Return [X, Y] of the center of cell containing provided text 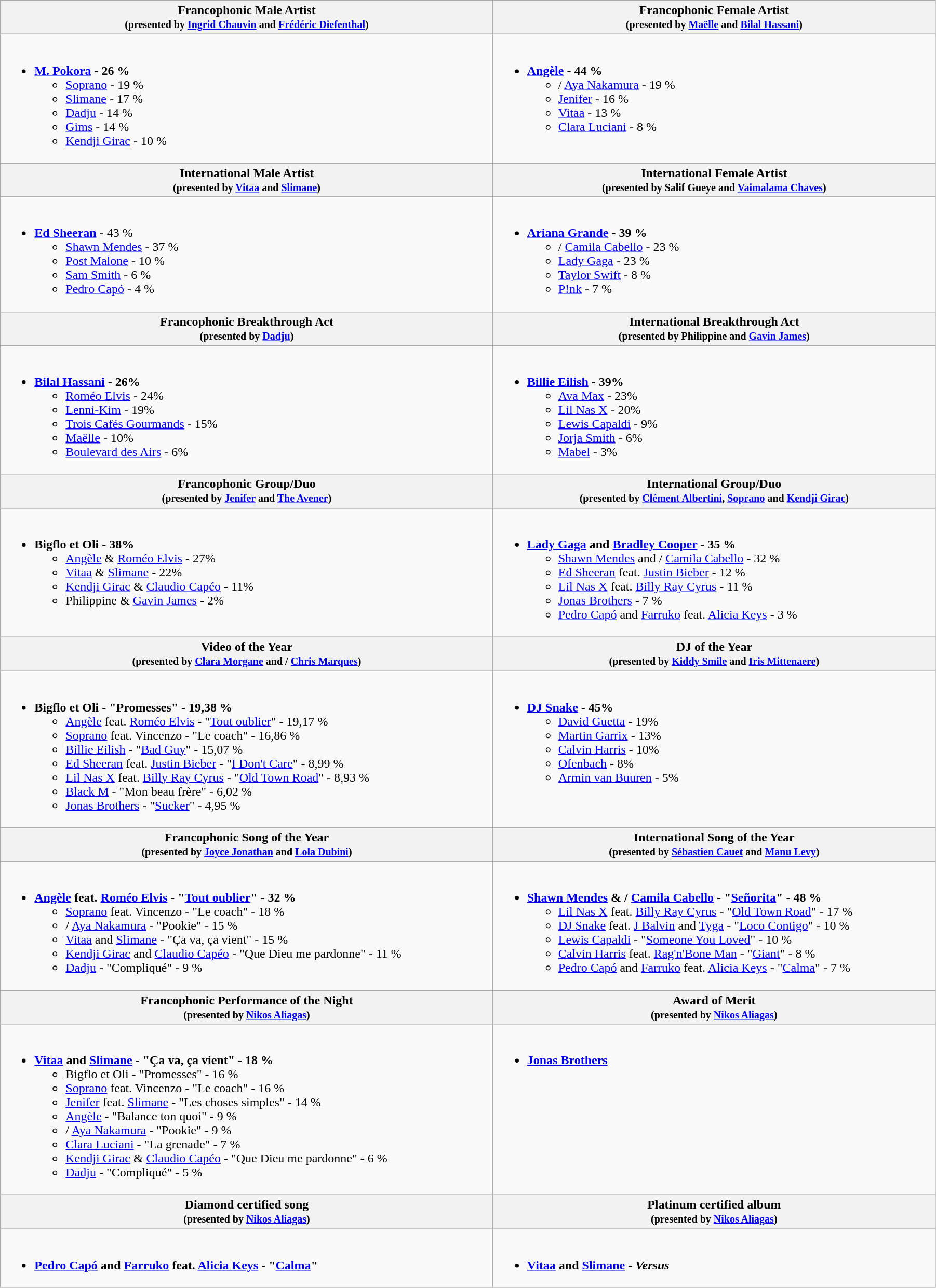
Francophonic Male Artist(presented by Ingrid Chauvin and Frédéric Diefenthal) [247, 18]
DJ of the Year(presented by Kiddy Smile and Iris Mittenaere) [714, 653]
Francophonic Female Artist(presented by Maëlle and Bilal Hassani) [714, 18]
Award of Merit(presented by Nikos Aliagas) [714, 1007]
Francophonic Performance of the Night(presented by Nikos Aliagas) [247, 1007]
Francophonic Song of the Year(presented by Joyce Jonathan and Lola Dubini) [247, 844]
Platinum certified album(presented by Nikos Aliagas) [714, 1212]
Bigflo et Oli - 38% Angèle & Roméo Elvis - 27% Vitaa & Slimane - 22% Kendji Girac & Claudio Capéo - 11% Philippine & Gavin James - 2% [247, 572]
Diamond certified song(presented by Nikos Aliagas) [247, 1212]
Francophonic Group/Duo(presented by Jenifer and The Avener) [247, 491]
International Group/Duo(presented by Clément Albertini, Soprano and Kendji Girac) [714, 491]
Video of the Year(presented by Clara Morgane and / Chris Marques) [247, 653]
Ariana Grande - 39 % / Camila Cabello - 23 % Lady Gaga - 23 % Taylor Swift - 8 % P!nk - 7 % [714, 254]
Ed Sheeran - 43 % Shawn Mendes - 37 % Post Malone - 10 % Sam Smith - 6 % Pedro Capó - 4 % [247, 254]
DJ Snake - 45% David Guetta - 19% Martin Garrix - 13% Calvin Harris - 10% Ofenbach - 8% Armin van Buuren - 5% [714, 749]
International Male Artist(presented by Vitaa and Slimane) [247, 180]
Billie Eilish - 39% Ava Max - 23% Lil Nas X - 20% Lewis Capaldi - 9% Jorja Smith - 6% Mabel - 3% [714, 410]
Francophonic Breakthrough Act(presented by Dadju) [247, 328]
Angèle - 44 % / Aya Nakamura - 19 % Jenifer - 16 % Vitaa - 13 % Clara Luciani - 8 % [714, 99]
M. Pokora - 26 % Soprano - 19 % Slimane - 17 % Dadju - 14 % Gims - 14 % Kendji Girac - 10 % [247, 99]
International Song of the Year(presented by Sébastien Cauet and Manu Levy) [714, 844]
Jonas Brothers [714, 1109]
International Breakthrough Act(presented by Philippine and Gavin James) [714, 328]
Vitaa and Slimane - Versus [714, 1258]
International Female Artist(presented by Salif Gueye and Vaimalama Chaves) [714, 180]
Bilal Hassani - 26% Roméo Elvis - 24% Lenni-Kim - 19% Trois Cafés Gourmands - 15% Maëlle - 10% Boulevard des Airs - 6% [247, 410]
Pedro Capó and Farruko feat. Alicia Keys - "Calma" [247, 1258]
